For the text-containing cell, return its midpoint in (X, Y) coordinate format. 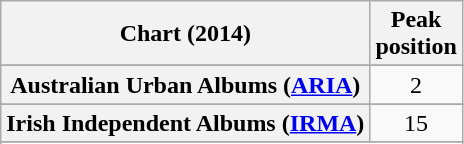
2 (416, 85)
Irish Independent Albums (IRMA) (186, 123)
15 (416, 123)
Peakposition (416, 34)
Australian Urban Albums (ARIA) (186, 85)
Chart (2014) (186, 34)
